Capture the cell that displays the provided text and extract its (X, Y) central coordinate. 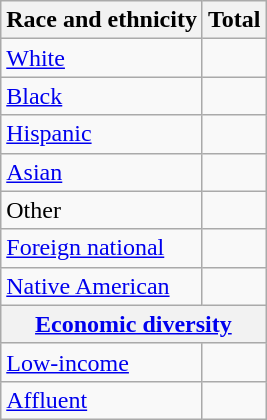
Native American (102, 286)
Hispanic (102, 134)
Affluent (102, 400)
Low-income (102, 362)
Black (102, 96)
Race and ethnicity (102, 20)
Economic diversity (134, 324)
Asian (102, 172)
Foreign national (102, 248)
Total (234, 20)
Other (102, 210)
White (102, 58)
